Detect which cell encompasses the target text, then output its (X, Y) center coordinate. 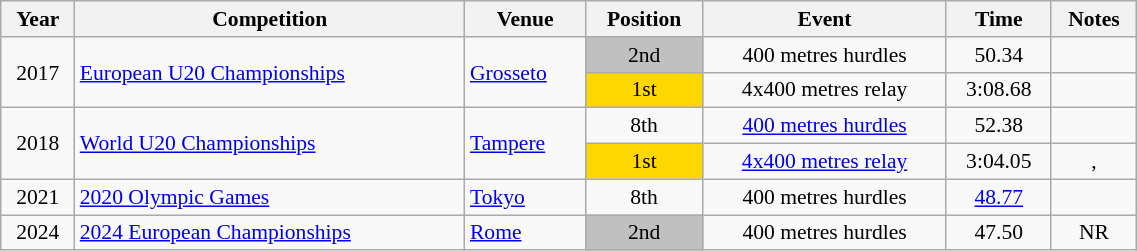
52.38 (998, 126)
World U20 Championships (270, 144)
Grosseto (526, 72)
Venue (526, 19)
2021 (38, 197)
2024 European Championships (270, 233)
Time (998, 19)
European U20 Championships (270, 72)
Competition (270, 19)
50.34 (998, 55)
Tokyo (526, 197)
, (1094, 162)
Tampere (526, 144)
Event (825, 19)
Notes (1094, 19)
2020 Olympic Games (270, 197)
3:08.68 (998, 90)
2018 (38, 144)
3:04.05 (998, 162)
47.50 (998, 233)
Position (644, 19)
Rome (526, 233)
2017 (38, 72)
Year (38, 19)
48.77 (998, 197)
2024 (38, 233)
NR (1094, 233)
